Pinpoint the cell where the given text exists, returning its (x, y) midpoint coordinate. 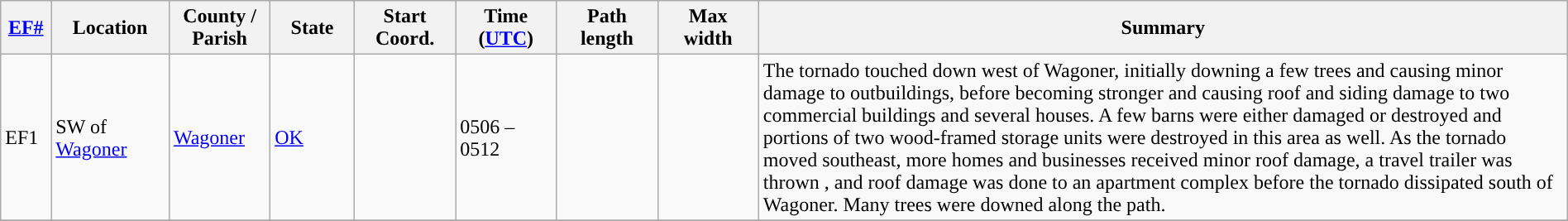
EF# (26, 28)
0506 – 0512 (506, 137)
State (313, 28)
Summary (1163, 28)
Location (111, 28)
Wagoner (219, 137)
OK (313, 137)
EF1 (26, 137)
Time (UTC) (506, 28)
Path length (607, 28)
County / Parish (219, 28)
SW of Wagoner (111, 137)
Max width (708, 28)
Start Coord. (404, 28)
